Find where the given text appears and provide that cell's center as (x, y) coordinate. 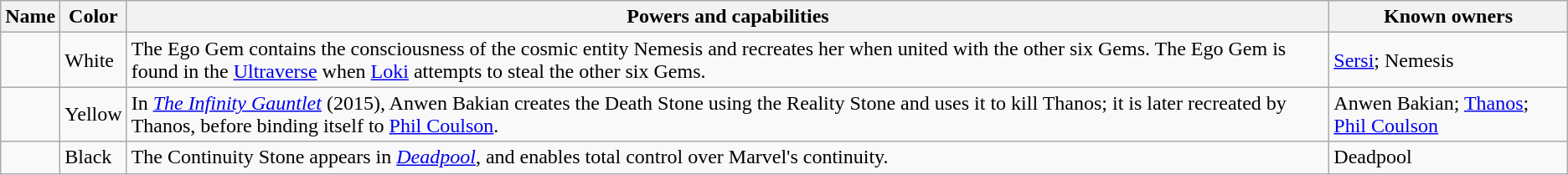
Known owners (1448, 17)
Color (94, 17)
White (94, 60)
Deadpool (1448, 157)
Yellow (94, 114)
Name (30, 17)
Sersi; Nemesis (1448, 60)
The Continuity Stone appears in Deadpool, and enables total control over Marvel's continuity. (728, 157)
Powers and capabilities (728, 17)
Black (94, 157)
Anwen Bakian; Thanos; Phil Coulson (1448, 114)
